Detect which cell encompasses the target text, then output its (X, Y) center coordinate. 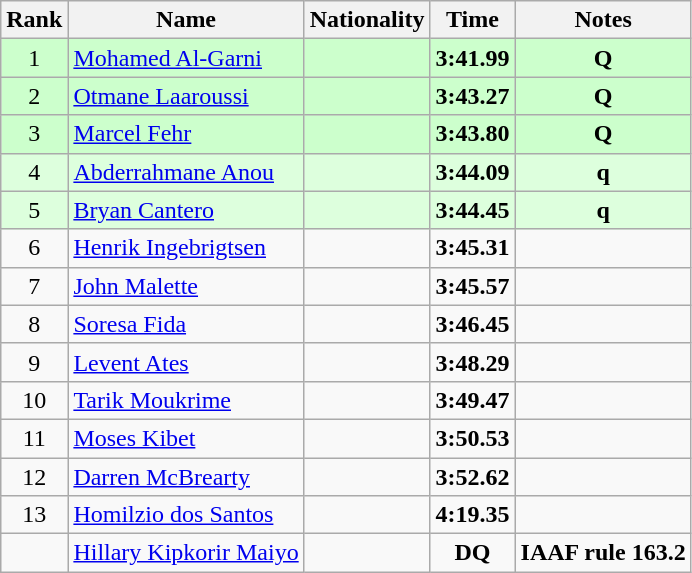
5 (34, 210)
6 (34, 248)
4:19.35 (472, 515)
2 (34, 96)
3:46.45 (472, 324)
Tarik Moukrime (186, 400)
10 (34, 400)
Marcel Fehr (186, 134)
Homilzio dos Santos (186, 515)
8 (34, 324)
Henrik Ingebrigtsen (186, 248)
Soresa Fida (186, 324)
John Malette (186, 286)
3:43.27 (472, 96)
9 (34, 362)
Hillary Kipkorir Maiyo (186, 553)
3:49.47 (472, 400)
12 (34, 477)
Otmane Laaroussi (186, 96)
Abderrahmane Anou (186, 172)
Levent Ates (186, 362)
3:50.53 (472, 438)
4 (34, 172)
7 (34, 286)
13 (34, 515)
1 (34, 58)
3 (34, 134)
Moses Kibet (186, 438)
3:44.09 (472, 172)
3:41.99 (472, 58)
DQ (472, 553)
3:44.45 (472, 210)
3:45.57 (472, 286)
IAAF rule 163.2 (603, 553)
Mohamed Al-Garni (186, 58)
Bryan Cantero (186, 210)
3:52.62 (472, 477)
Notes (603, 20)
3:43.80 (472, 134)
Time (472, 20)
3:48.29 (472, 362)
Darren McBrearty (186, 477)
Name (186, 20)
3:45.31 (472, 248)
Rank (34, 20)
11 (34, 438)
Nationality (367, 20)
